Provide the [x, y] coordinate of the cell's center where the given text is located.  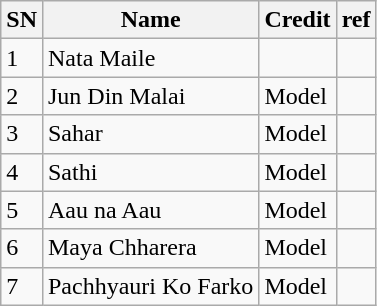
Name [150, 20]
Pachhyauri Ko Farko [150, 286]
5 [22, 210]
SN [22, 20]
7 [22, 286]
Sahar [150, 134]
ref [356, 20]
6 [22, 248]
Maya Chharera [150, 248]
3 [22, 134]
Aau na Aau [150, 210]
4 [22, 172]
Nata Maile [150, 58]
1 [22, 58]
Credit [298, 20]
2 [22, 96]
Jun Din Malai [150, 96]
Sathi [150, 172]
